Capture the cell that displays the provided text and extract its (X, Y) central coordinate. 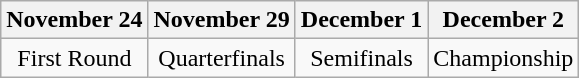
First Round (74, 58)
Championship (504, 58)
November 24 (74, 20)
Semifinals (362, 58)
Quarterfinals (222, 58)
December 1 (362, 20)
November 29 (222, 20)
December 2 (504, 20)
